For the text-containing cell, return its midpoint in [X, Y] coordinate format. 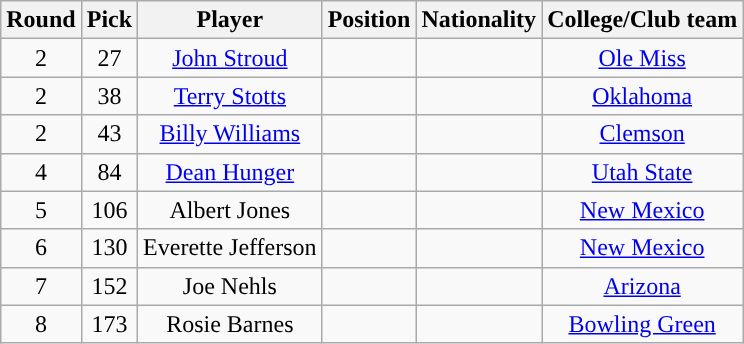
College/Club team [642, 20]
Round [41, 20]
106 [109, 210]
Player [230, 20]
152 [109, 286]
Rosie Barnes [230, 324]
Joe Nehls [230, 286]
8 [41, 324]
Billy Williams [230, 134]
Dean Hunger [230, 172]
Pick [109, 20]
4 [41, 172]
Nationality [479, 20]
Clemson [642, 134]
84 [109, 172]
Terry Stotts [230, 96]
Albert Jones [230, 210]
130 [109, 248]
7 [41, 286]
173 [109, 324]
Oklahoma [642, 96]
Utah State [642, 172]
Arizona [642, 286]
Everette Jefferson [230, 248]
27 [109, 58]
6 [41, 248]
Ole Miss [642, 58]
Bowling Green [642, 324]
John Stroud [230, 58]
43 [109, 134]
5 [41, 210]
Position [369, 20]
38 [109, 96]
